Locate the cell with the specified text and output its (X, Y) center coordinate. 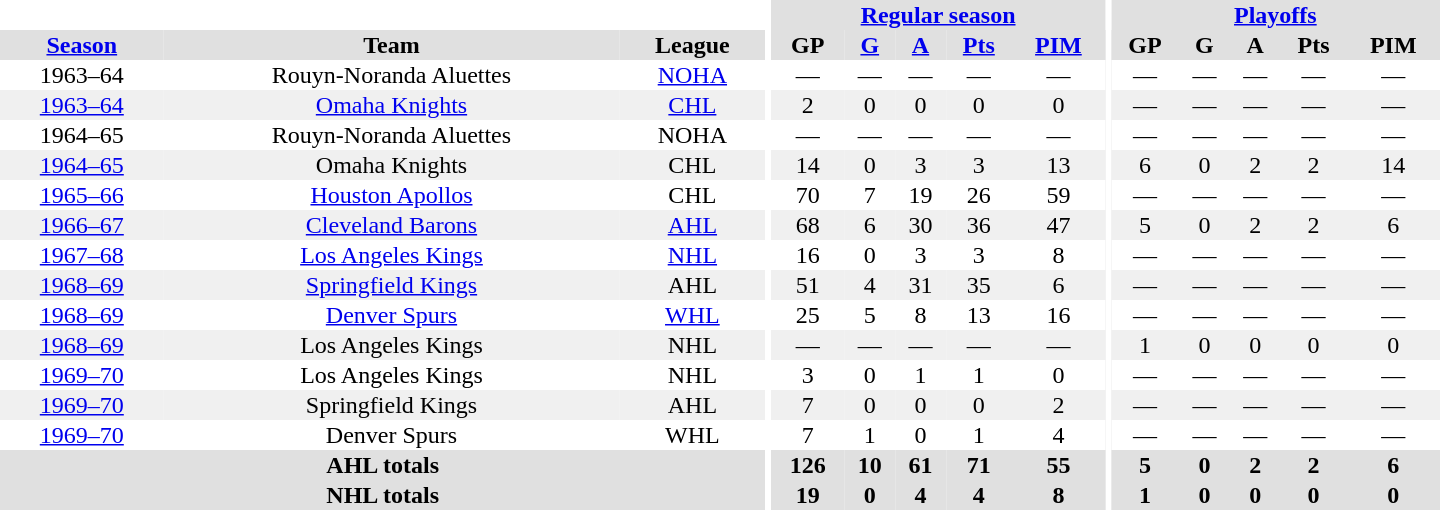
Regular season (938, 15)
36 (979, 225)
35 (979, 285)
Team (392, 45)
Houston Apollos (392, 195)
61 (920, 465)
AHL totals (382, 465)
70 (808, 195)
71 (979, 465)
Playoffs (1276, 15)
NHL totals (382, 495)
Season (82, 45)
Cleveland Barons (392, 225)
26 (979, 195)
68 (808, 225)
55 (1058, 465)
1965–66 (82, 195)
League (692, 45)
126 (808, 465)
51 (808, 285)
1966–67 (82, 225)
25 (808, 315)
30 (920, 225)
10 (870, 465)
47 (1058, 225)
31 (920, 285)
59 (1058, 195)
1967–68 (82, 255)
